Locate the cell with the specified text and output its (x, y) center coordinate. 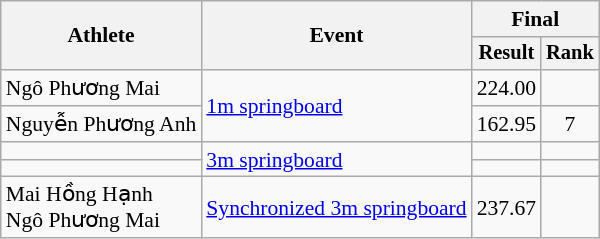
Ngô Phương Mai (102, 88)
Result (506, 54)
Final (536, 19)
Synchronized 3m springboard (336, 208)
Rank (570, 54)
Nguyễn Phương Anh (102, 124)
Event (336, 36)
Athlete (102, 36)
162.95 (506, 124)
1m springboard (336, 106)
224.00 (506, 88)
3m springboard (336, 160)
7 (570, 124)
237.67 (506, 208)
Mai Hồng HạnhNgô Phương Mai (102, 208)
